Scan for the cell matching the given text and deliver its (x, y) coordinate at center. 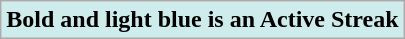
Bold and light blue is an Active Streak (202, 20)
